Capture the cell that displays the provided text and extract its [x, y] central coordinate. 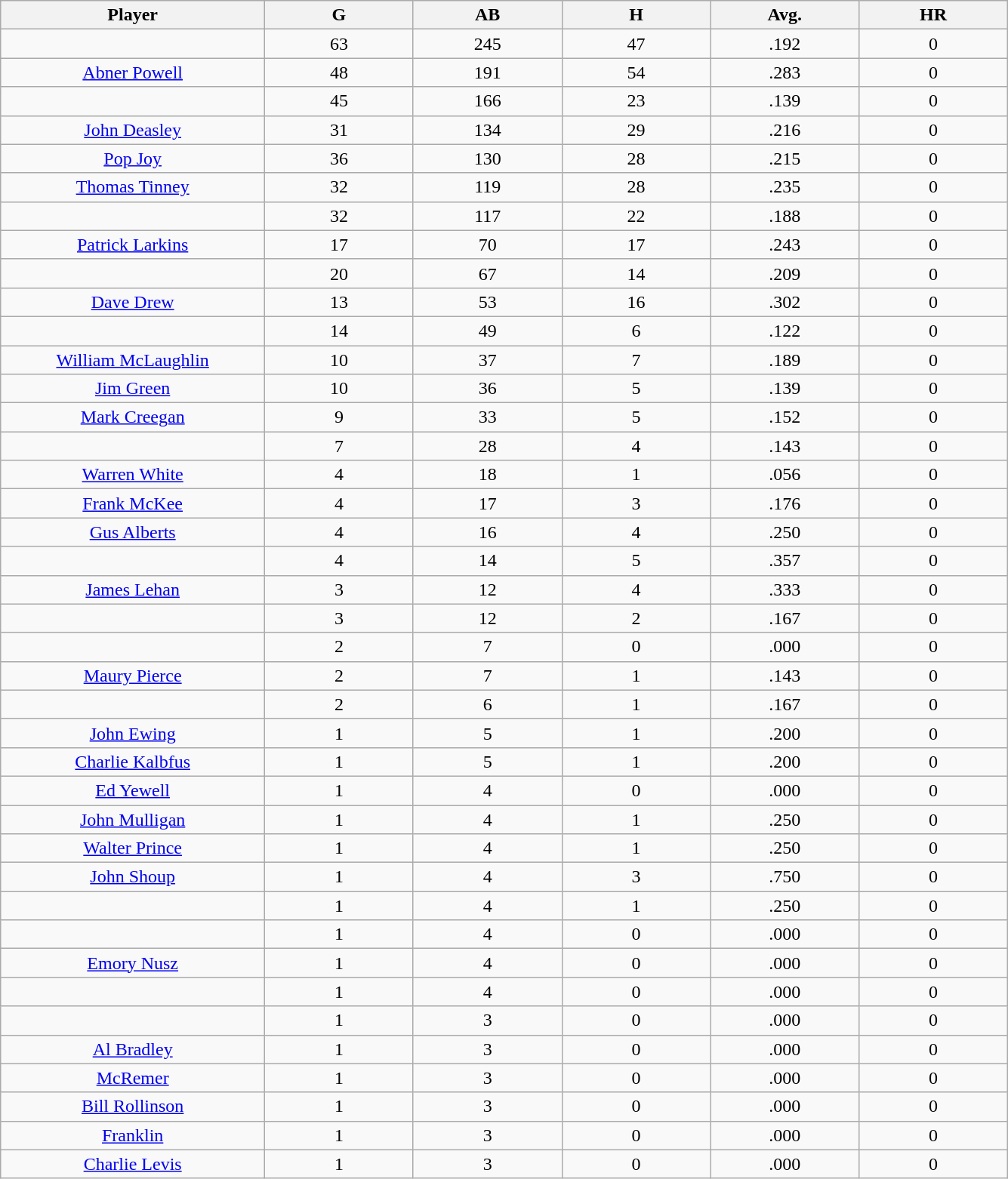
John Ewing [133, 733]
134 [488, 130]
.302 [785, 302]
18 [488, 475]
Thomas Tinney [133, 187]
.215 [785, 159]
AB [488, 15]
.283 [785, 72]
130 [488, 159]
23 [636, 101]
.192 [785, 44]
.176 [785, 503]
HR [933, 15]
31 [340, 130]
.750 [785, 877]
37 [488, 360]
22 [636, 216]
.122 [785, 331]
48 [340, 72]
.333 [785, 589]
.216 [785, 130]
70 [488, 245]
Emory Nusz [133, 963]
29 [636, 130]
117 [488, 216]
Walter Prince [133, 848]
.056 [785, 475]
G [340, 15]
.152 [785, 417]
Franklin [133, 1135]
47 [636, 44]
.235 [785, 187]
Dave Drew [133, 302]
Pop Joy [133, 159]
Player [133, 15]
Patrick Larkins [133, 245]
.188 [785, 216]
.209 [785, 273]
John Deasley [133, 130]
20 [340, 273]
Maury Pierce [133, 676]
.189 [785, 360]
Jim Green [133, 389]
53 [488, 302]
.357 [785, 561]
William McLaughlin [133, 360]
Abner Powell [133, 72]
Avg. [785, 15]
67 [488, 273]
Charlie Levis [133, 1164]
166 [488, 101]
54 [636, 72]
63 [340, 44]
Frank McKee [133, 503]
119 [488, 187]
John Mulligan [133, 819]
Charlie Kalbfus [133, 762]
Al Bradley [133, 1049]
John Shoup [133, 877]
191 [488, 72]
Warren White [133, 475]
49 [488, 331]
Bill Rollinson [133, 1107]
H [636, 15]
33 [488, 417]
245 [488, 44]
13 [340, 302]
Gus Alberts [133, 532]
Mark Creegan [133, 417]
.243 [785, 245]
Ed Yewell [133, 790]
James Lehan [133, 589]
9 [340, 417]
45 [340, 101]
McRemer [133, 1078]
